Search for the cell housing the specified text and yield its [X, Y] center coordinate. 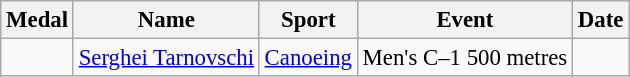
Serghei Tarnovschi [166, 58]
Men's C–1 500 metres [464, 58]
Sport [308, 20]
Date [601, 20]
Canoeing [308, 58]
Name [166, 20]
Medal [38, 20]
Event [464, 20]
